From the cell containing the given text, extract its center point as [X, Y] coordinate. 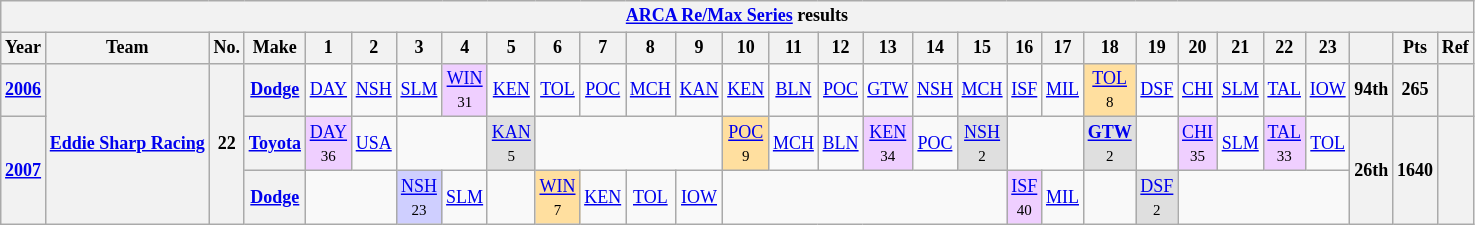
NSH2 [982, 144]
26th [1372, 170]
GTW2 [1110, 144]
14 [936, 48]
KAN [699, 90]
15 [982, 48]
Eddie Sharp Racing [127, 144]
TAL33 [1284, 144]
5 [511, 48]
ISF40 [1024, 197]
ISF [1024, 90]
21 [1240, 48]
TOL8 [1110, 90]
CHI35 [1198, 144]
265 [1416, 90]
TAL [1284, 90]
7 [603, 48]
3 [419, 48]
11 [794, 48]
CHI [1198, 90]
USA [374, 144]
Pts [1416, 48]
GTW [888, 90]
KEN34 [888, 144]
KAN5 [511, 144]
Ref [1455, 48]
Toyota [274, 144]
17 [1063, 48]
WIN31 [465, 90]
WIN7 [558, 197]
DSF2 [1157, 197]
10 [746, 48]
1 [328, 48]
1640 [1416, 170]
Year [24, 48]
Team [127, 48]
No. [226, 48]
2006 [24, 90]
DSF [1157, 90]
20 [1198, 48]
13 [888, 48]
9 [699, 48]
16 [1024, 48]
23 [1328, 48]
4 [465, 48]
18 [1110, 48]
NSH23 [419, 197]
19 [1157, 48]
12 [840, 48]
2007 [24, 170]
Make [274, 48]
DAY36 [328, 144]
8 [651, 48]
94th [1372, 90]
DAY [328, 90]
6 [558, 48]
2 [374, 48]
ARCA Re/Max Series results [737, 16]
POC9 [746, 144]
